For the text-containing cell, return its midpoint in [x, y] coordinate format. 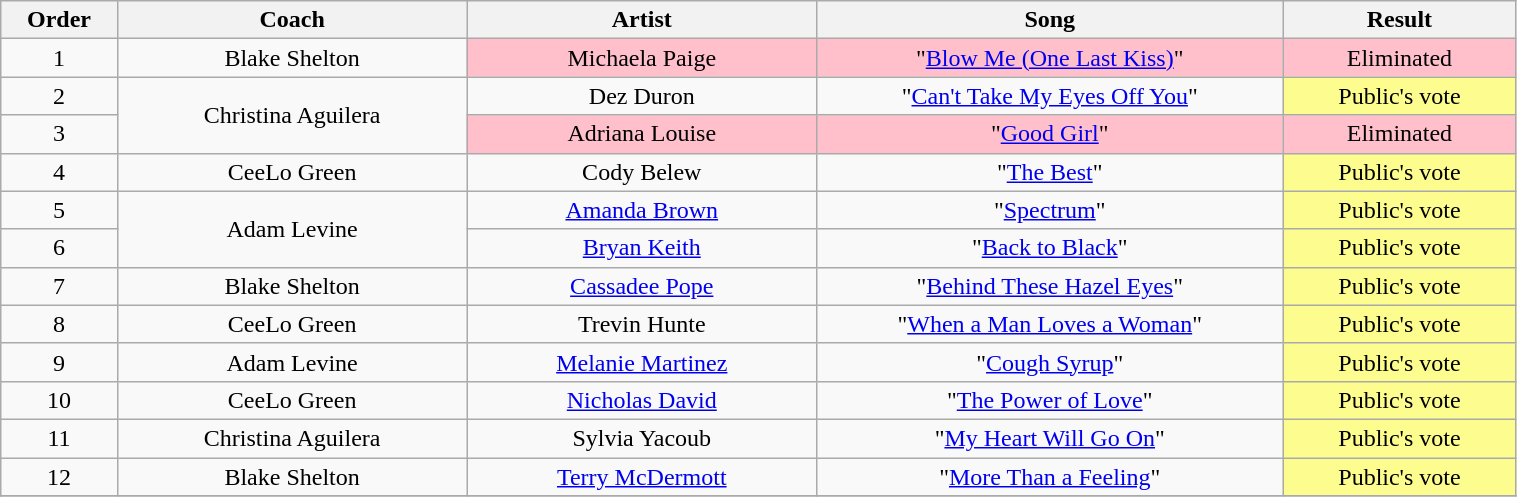
"Blow Me (One Last Kiss)" [1050, 58]
"My Heart Will Go On" [1050, 438]
Adriana Louise [642, 134]
Bryan Keith [642, 248]
10 [60, 400]
5 [60, 210]
Trevin Hunte [642, 324]
9 [60, 362]
Cassadee Pope [642, 286]
"The Power of Love" [1050, 400]
"Behind These Hazel Eyes" [1050, 286]
Coach [292, 20]
Dez Duron [642, 96]
11 [60, 438]
"Cough Syrup" [1050, 362]
12 [60, 477]
"Spectrum" [1050, 210]
Sylvia Yacoub [642, 438]
"More Than a Feeling" [1050, 477]
Result [1400, 20]
Artist [642, 20]
"When a Man Loves a Woman" [1050, 324]
Terry McDermott [642, 477]
Melanie Martinez [642, 362]
Michaela Paige [642, 58]
"The Best" [1050, 172]
6 [60, 248]
Nicholas David [642, 400]
Song [1050, 20]
4 [60, 172]
Cody Belew [642, 172]
"Good Girl" [1050, 134]
"Back to Black" [1050, 248]
Order [60, 20]
Amanda Brown [642, 210]
8 [60, 324]
"Can't Take My Eyes Off You" [1050, 96]
2 [60, 96]
3 [60, 134]
1 [60, 58]
7 [60, 286]
